Return (X, Y) of the center of cell containing provided text 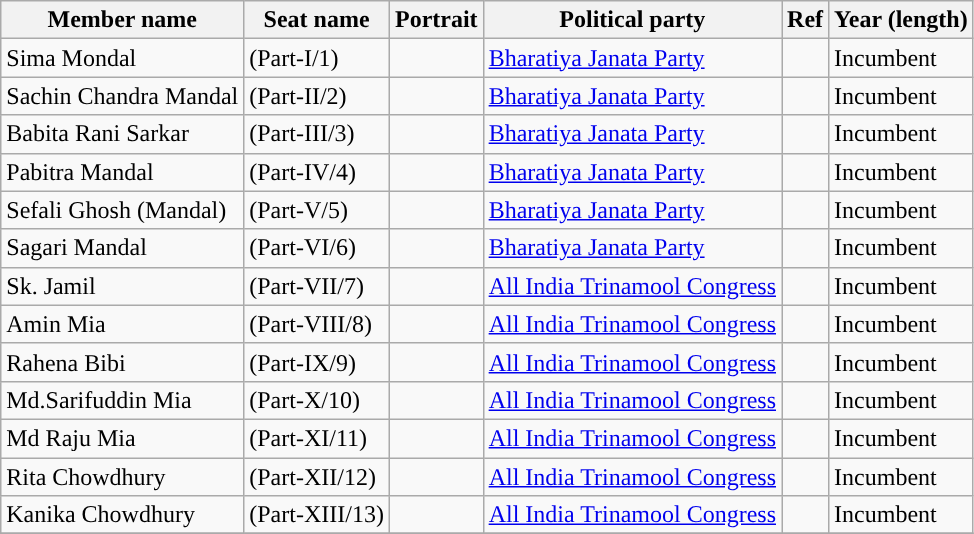
(Part-XII/12) (317, 477)
Member name (122, 20)
(Part-IX/9) (317, 362)
Babita Rani Sarkar (122, 134)
Rita Chowdhury (122, 477)
Seat name (317, 20)
Year (length) (902, 20)
Ref (806, 20)
Sefali Ghosh (Mandal) (122, 210)
Sk. Jamil (122, 286)
(Part-VI/6) (317, 248)
(Part-I/1) (317, 58)
Rahena Bibi (122, 362)
Sachin Chandra Mandal (122, 96)
Sima Mondal (122, 58)
(Part-III/3) (317, 134)
(Part-IV/4) (317, 172)
Sagari Mandal (122, 248)
Political party (632, 20)
Portrait (436, 20)
Amin Mia (122, 324)
(Part-VII/7) (317, 286)
(Part-V/5) (317, 210)
Pabitra Mandal (122, 172)
(Part-II/2) (317, 96)
(Part-XIII/13) (317, 515)
(Part-XI/11) (317, 438)
Md.Sarifuddin Mia (122, 400)
(Part-VIII/8) (317, 324)
Md Raju Mia (122, 438)
(Part-X/10) (317, 400)
Kanika Chowdhury (122, 515)
